From the cell containing the given text, extract its center point as [X, Y] coordinate. 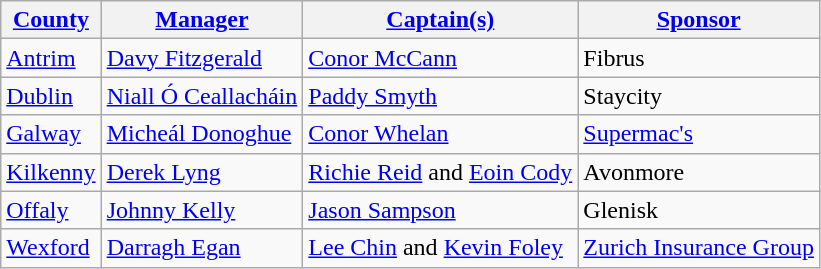
Sponsor [699, 20]
Supermac's [699, 134]
Darragh Egan [202, 248]
Glenisk [699, 210]
Kilkenny [51, 172]
Avonmore [699, 172]
Conor Whelan [440, 134]
Galway [51, 134]
Lee Chin and Kevin Foley [440, 248]
Niall Ó Ceallacháin [202, 96]
Manager [202, 20]
Derek Lyng [202, 172]
Johnny Kelly [202, 210]
Jason Sampson [440, 210]
Paddy Smyth [440, 96]
Antrim [51, 58]
Staycity [699, 96]
Zurich Insurance Group [699, 248]
Fibrus [699, 58]
Conor McCann [440, 58]
Captain(s) [440, 20]
Micheál Donoghue [202, 134]
Wexford [51, 248]
County [51, 20]
Davy Fitzgerald [202, 58]
Offaly [51, 210]
Richie Reid and Eoin Cody [440, 172]
Dublin [51, 96]
